Search for the cell housing the specified text and yield its (x, y) center coordinate. 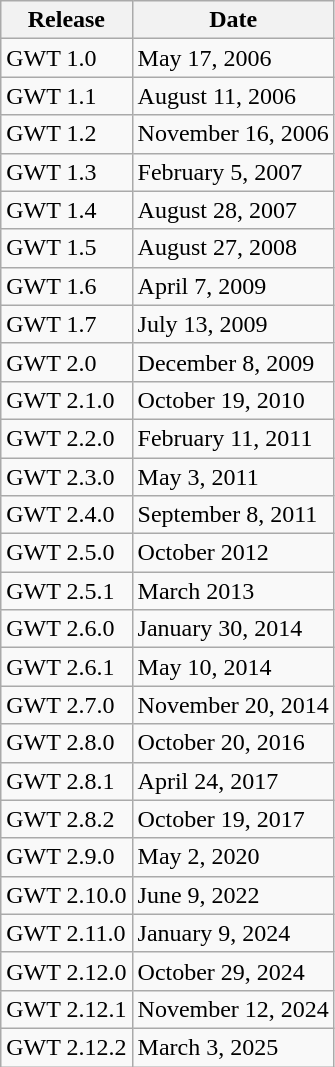
November 12, 2024 (233, 1009)
GWT 2.12.2 (66, 1047)
GWT 1.2 (66, 134)
April 24, 2017 (233, 781)
GWT 2.1.0 (66, 400)
GWT 2.6.1 (66, 667)
GWT 1.1 (66, 96)
September 8, 2011 (233, 515)
August 11, 2006 (233, 96)
GWT 2.3.0 (66, 477)
May 10, 2014 (233, 667)
GWT 2.9.0 (66, 857)
March 3, 2025 (233, 1047)
October 19, 2017 (233, 819)
October 2012 (233, 553)
December 8, 2009 (233, 362)
Release (66, 20)
November 16, 2006 (233, 134)
GWT 2.7.0 (66, 705)
January 30, 2014 (233, 629)
May 2, 2020 (233, 857)
GWT 1.4 (66, 210)
GWT 2.5.0 (66, 553)
GWT 1.3 (66, 172)
February 11, 2011 (233, 438)
GWT 2.5.1 (66, 591)
February 5, 2007 (233, 172)
June 9, 2022 (233, 895)
Date (233, 20)
GWT 2.12.0 (66, 971)
GWT 2.11.0 (66, 933)
August 27, 2008 (233, 248)
May 17, 2006 (233, 58)
GWT 2.8.0 (66, 743)
GWT 2.10.0 (66, 895)
GWT 2.6.0 (66, 629)
GWT 1.7 (66, 324)
GWT 2.12.1 (66, 1009)
October 29, 2024 (233, 971)
GWT 2.8.2 (66, 819)
GWT 1.5 (66, 248)
October 19, 2010 (233, 400)
GWT 2.0 (66, 362)
October 20, 2016 (233, 743)
November 20, 2014 (233, 705)
March 2013 (233, 591)
GWT 2.2.0 (66, 438)
July 13, 2009 (233, 324)
August 28, 2007 (233, 210)
GWT 2.4.0 (66, 515)
GWT 1.0 (66, 58)
GWT 2.8.1 (66, 781)
May 3, 2011 (233, 477)
GWT 1.6 (66, 286)
January 9, 2024 (233, 933)
April 7, 2009 (233, 286)
